Output the [x, y] coordinate of the center of the cell containing the given text.  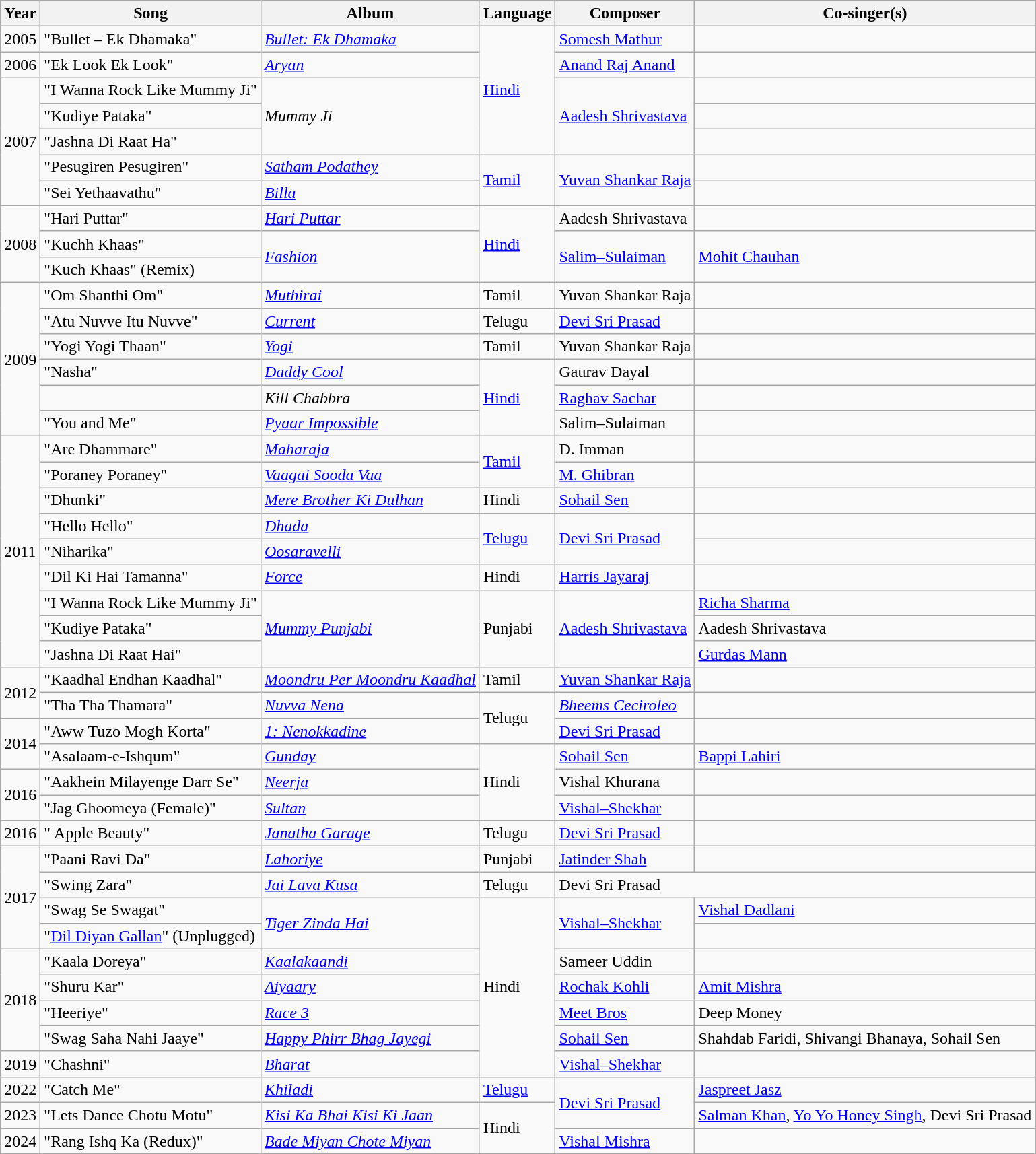
"Lets Dance Chotu Motu" [151, 1115]
"Kuch Khaas" (Remix) [151, 269]
Mummy Ji [370, 116]
"Tha Tha Thamara" [151, 705]
Race 3 [370, 1013]
"Kaala Doreya" [151, 961]
Song [151, 13]
Jaspreet Jasz [865, 1089]
"Shuru Kar" [151, 987]
Sameer Uddin [625, 961]
"Swag Se Swagat" [151, 910]
2014 [20, 743]
"Aww Tuzo Mogh Korta" [151, 731]
Shahdab Faridi, Shivangi Bhanaya, Sohail Sen [865, 1038]
"Jashna Di Raat Ha" [151, 141]
Jatinder Shah [625, 859]
2024 [20, 1141]
"Swag Saha Nahi Jaaye" [151, 1038]
Aryan [370, 65]
"Dhunki" [151, 500]
Janatha Garage [370, 834]
Oosaravelli [370, 551]
Mere Brother Ki Dulhan [370, 500]
2017 [20, 897]
1: Nenokkadine [370, 731]
2012 [20, 692]
2022 [20, 1089]
Dhada [370, 526]
Daddy Cool [370, 372]
Bappi Lahiri [865, 757]
"Hello Hello" [151, 526]
Mohit Chauhan [865, 257]
Kaalakaandi [370, 961]
Yogi [370, 347]
Maharaja [370, 449]
" Apple Beauty" [151, 834]
"Ek Look Ek Look" [151, 65]
Kill Chabbra [370, 398]
"Niharika" [151, 551]
"Heeriye" [151, 1013]
Gunday [370, 757]
Vishal Mishra [625, 1141]
"Jag Ghoomeya (Female)" [151, 808]
Co-singer(s) [865, 13]
"Asalaam-e-Ishqum" [151, 757]
Album [370, 13]
Bharat [370, 1064]
Year [20, 13]
Anand Raj Anand [625, 65]
Tiger Zinda Hai [370, 923]
2023 [20, 1115]
"Paani Ravi Da" [151, 859]
"Hari Puttar" [151, 218]
2005 [20, 39]
Mummy Punjabi [370, 628]
Composer [625, 13]
Language [517, 13]
2007 [20, 141]
2019 [20, 1064]
M. Ghibran [625, 475]
"Kaadhal Endhan Kaadhal" [151, 679]
Bullet: Ek Dhamaka [370, 39]
Happy Phirr Bhag Jayegi [370, 1038]
"Jashna Di Raat Hai" [151, 654]
2018 [20, 1000]
"Atu Nuvve Itu Nuvve" [151, 321]
D. Imman [625, 449]
"Yogi Yogi Thaan" [151, 347]
"Chashni" [151, 1064]
Lahoriye [370, 859]
"Dil Diyan Gallan" (Unplugged) [151, 936]
Khiladi [370, 1089]
2008 [20, 244]
2009 [20, 359]
Bade Miyan Chote Miyan [370, 1141]
"Dil Ki Hai Tamanna" [151, 577]
"Sei Yethaavathu" [151, 193]
"Aakhein Milayenge Darr Se" [151, 782]
Hari Puttar [370, 218]
Bheems Ceciroleo [625, 705]
Pyaar Impossible [370, 423]
Billa [370, 193]
Force [370, 577]
"Are Dhammare" [151, 449]
Neerja [370, 782]
Salman Khan, Yo Yo Honey Singh, Devi Sri Prasad [865, 1115]
Deep Money [865, 1013]
Satham Podathey [370, 167]
Muthirai [370, 295]
Nuvva Nena [370, 705]
Sultan [370, 808]
Kisi Ka Bhai Kisi Ki Jaan [370, 1115]
Meet Bros [625, 1013]
Vaagai Sooda Vaa [370, 475]
"You and Me" [151, 423]
Vishal Khurana [625, 782]
Aiyaary [370, 987]
"Nasha" [151, 372]
Moondru Per Moondru Kaadhal [370, 679]
"Om Shanthi Om" [151, 295]
Fashion [370, 257]
"Swing Zara" [151, 885]
2011 [20, 552]
"Pesugiren Pesugiren" [151, 167]
Gaurav Dayal [625, 372]
Richa Sharma [865, 603]
"Bullet – Ek Dhamaka" [151, 39]
"Kuchh Khaas" [151, 244]
Amit Mishra [865, 987]
Rochak Kohli [625, 987]
2006 [20, 65]
Raghav Sachar [625, 398]
Current [370, 321]
Jai Lava Kusa [370, 885]
"Catch Me" [151, 1089]
Harris Jayaraj [625, 577]
Somesh Mathur [625, 39]
"Rang Ishq Ka (Redux)" [151, 1141]
"Poraney Poraney" [151, 475]
Gurdas Mann [865, 654]
Vishal Dadlani [865, 910]
